Return the (x, y) coordinate for the center point of the cell that contains the specified text.  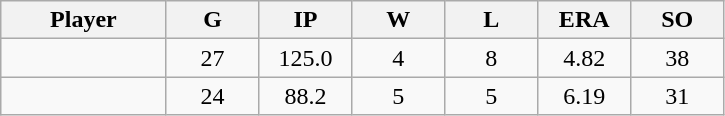
88.2 (306, 96)
31 (678, 96)
125.0 (306, 58)
4 (398, 58)
W (398, 20)
27 (212, 58)
4.82 (584, 58)
6.19 (584, 96)
ERA (584, 20)
Player (84, 20)
8 (492, 58)
24 (212, 96)
SO (678, 20)
IP (306, 20)
38 (678, 58)
G (212, 20)
L (492, 20)
